Locate the cell with the specified text and output its (X, Y) center coordinate. 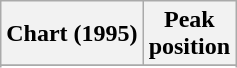
Chart (1995) (72, 34)
Peakposition (189, 34)
